Provide the (X, Y) coordinate of the cell's center where the given text is located.  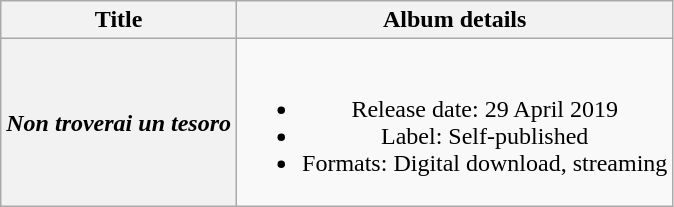
Non troverai un tesoro (119, 122)
Release date: 29 April 2019Label: Self-publishedFormats: Digital download, streaming (455, 122)
Album details (455, 20)
Title (119, 20)
